For the text-containing cell, return its midpoint in [x, y] coordinate format. 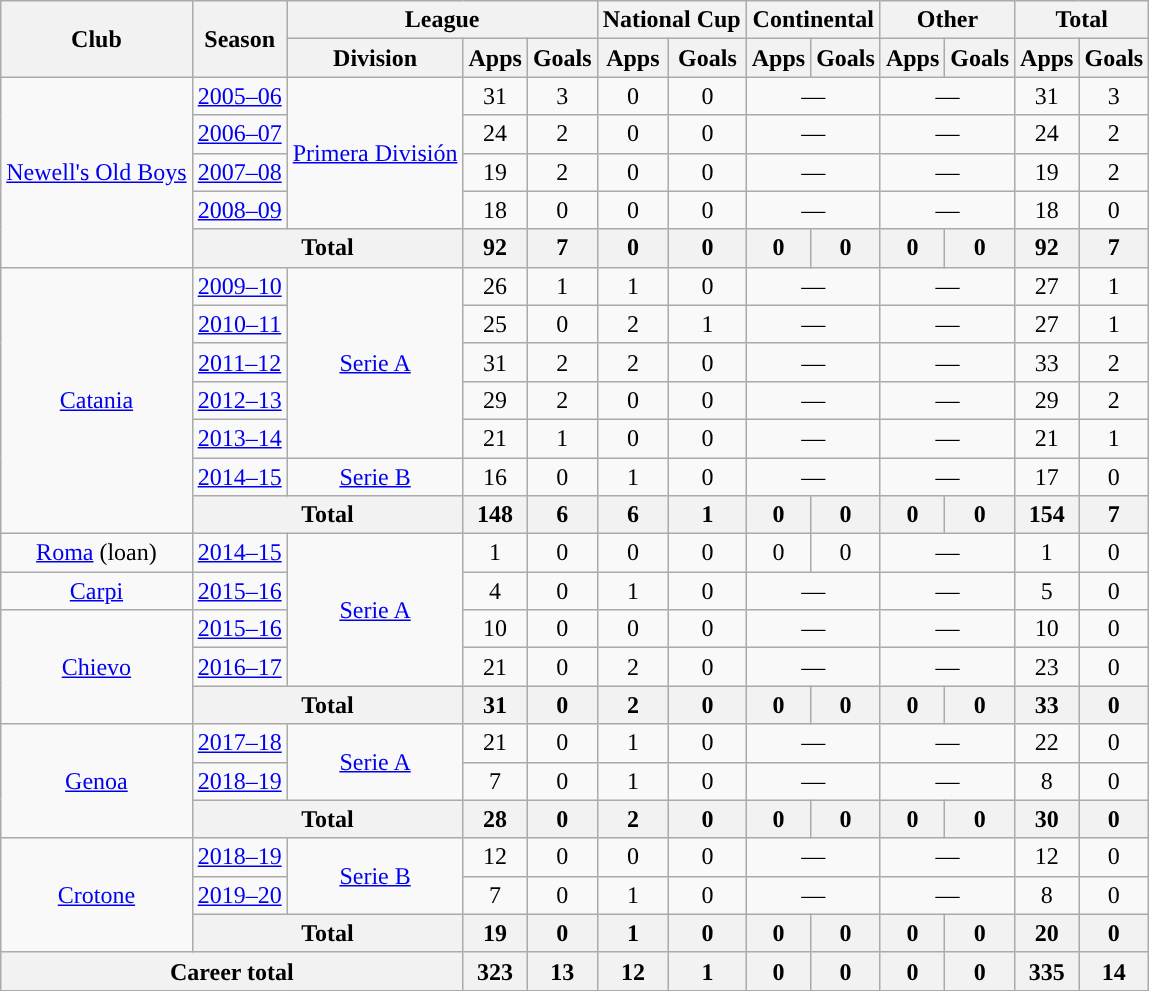
Other [947, 20]
Catania [96, 400]
2010–11 [240, 324]
2008–09 [240, 210]
2007–08 [240, 172]
Primera División [375, 153]
16 [495, 477]
5 [1047, 591]
23 [1047, 667]
Newell's Old Boys [96, 172]
National Cup [672, 20]
17 [1047, 477]
154 [1047, 515]
Career total [232, 971]
4 [495, 591]
2005–06 [240, 96]
Crotone [96, 895]
22 [1047, 743]
2011–12 [240, 362]
Continental [813, 20]
2013–14 [240, 438]
2017–18 [240, 743]
League [442, 20]
Division [375, 58]
Season [240, 39]
30 [1047, 819]
2016–17 [240, 667]
2012–13 [240, 400]
Carpi [96, 591]
323 [495, 971]
26 [495, 286]
20 [1047, 933]
14 [1114, 971]
25 [495, 324]
335 [1047, 971]
Club [96, 39]
2019–20 [240, 895]
Chievo [96, 667]
2006–07 [240, 134]
28 [495, 819]
Genoa [96, 781]
148 [495, 515]
2009–10 [240, 286]
Roma (loan) [96, 553]
13 [562, 971]
